Identify which cell holds the provided text, then report its [X, Y] central coordinate. 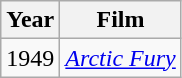
Year [30, 20]
Arctic Fury [120, 58]
Film [120, 20]
1949 [30, 58]
